Find where the given text appears and provide that cell's center as (X, Y) coordinate. 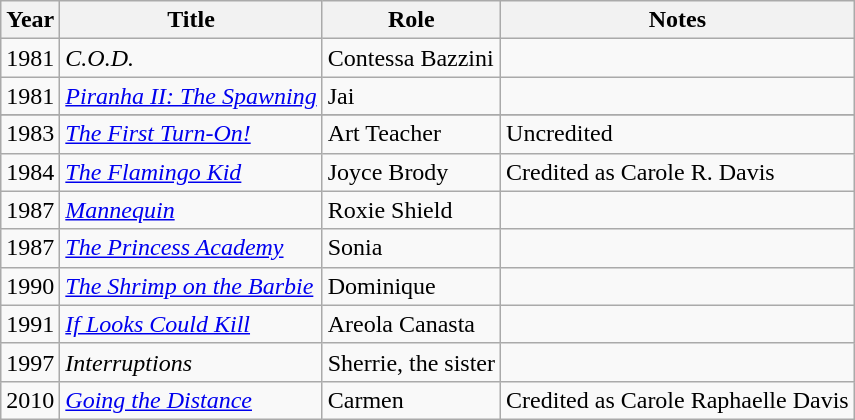
Roxie Shield (411, 210)
Carmen (411, 400)
Going the Distance (191, 400)
1991 (30, 324)
Credited as Carole R. Davis (678, 172)
Role (411, 20)
1983 (30, 134)
Joyce Brody (411, 172)
Mannequin (191, 210)
Sonia (411, 248)
2010 (30, 400)
Art Teacher (411, 134)
C.O.D. (191, 58)
Piranha II: The Spawning (191, 96)
1984 (30, 172)
The First Turn-On! (191, 134)
The Flamingo Kid (191, 172)
Sherrie, the sister (411, 362)
Uncredited (678, 134)
Year (30, 20)
Dominique (411, 286)
Credited as Carole Raphaelle Davis (678, 400)
Areola Canasta (411, 324)
If Looks Could Kill (191, 324)
1997 (30, 362)
Interruptions (191, 362)
Contessa Bazzini (411, 58)
1990 (30, 286)
Title (191, 20)
Notes (678, 20)
The Shrimp on the Barbie (191, 286)
Jai (411, 96)
The Princess Academy (191, 248)
